Identify which cell holds the provided text, then report its [X, Y] central coordinate. 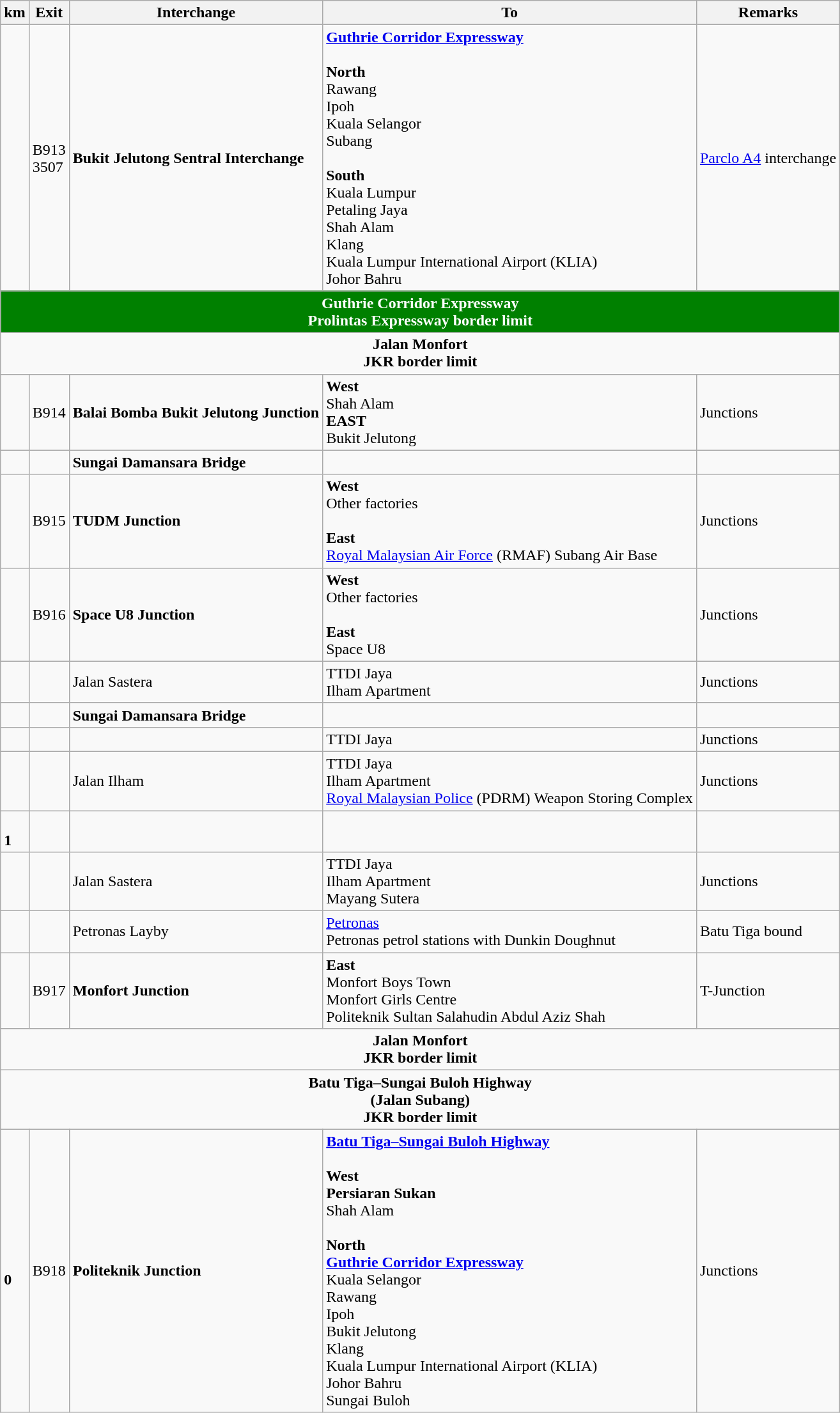
Jalan Ilham [196, 781]
Monfort Junction [196, 991]
1 [15, 831]
Remarks [768, 13]
Batu Tiga–Sungai Buloh Highway(Jalan Subang)JKR border limit [421, 1100]
Petronas Petronas petrol stations with Dunkin Doughnut [510, 932]
Balai Bomba Bukit Jelutong Junction [196, 412]
Parclo A4 interchange [768, 158]
TTDI Jaya [510, 739]
Politeknik Junction [196, 1271]
B9133507 [49, 158]
B914 [49, 412]
Batu Tiga bound [768, 932]
T-Junction [768, 991]
0 [15, 1271]
Space U8 Junction [196, 614]
To [510, 13]
TUDM Junction [196, 521]
Bukit Jelutong Sentral Interchange [196, 158]
Guthrie Corridor ExpresswayProlintas Expressway border limit [421, 312]
WestOther factoriesEastRoyal Malaysian Air Force (RMAF) Subang Air Base [510, 521]
B916 [49, 614]
Exit [49, 13]
TTDI JayaIlham ApartmentMayang Sutera [510, 882]
km [15, 13]
B917 [49, 991]
Interchange [196, 13]
TTDI JayaIlham Apartment [510, 682]
B918 [49, 1271]
WestOther factoriesEastSpace U8 [510, 614]
EastMonfort Boys TownMonfort Girls CentrePoliteknik Sultan Salahudin Abdul Aziz Shah [510, 991]
Petronas Layby [196, 932]
B915 [49, 521]
WestShah AlamEASTBukit Jelutong [510, 412]
TTDI JayaIlham ApartmentRoyal Malaysian Police (PDRM) Weapon Storing Complex [510, 781]
